From the cell containing the given text, extract its center point as [X, Y] coordinate. 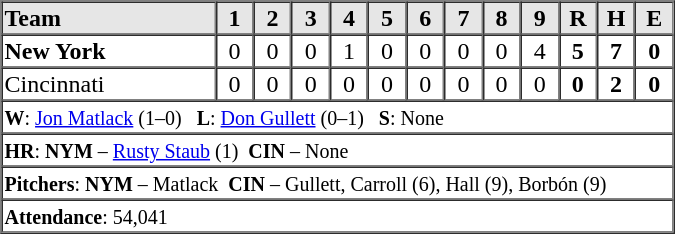
9 [540, 18]
Pitchers: NYM – Matlack CIN – Gullett, Carroll (6), Hall (9), Borbón (9) [338, 182]
HR: NYM – Rusty Staub (1) CIN – None [338, 150]
3 [311, 18]
6 [425, 18]
W: Jon Matlack (1–0) L: Don Gullett (0–1) S: None [338, 116]
E [654, 18]
Attendance: 54,041 [338, 216]
8 [501, 18]
R [578, 18]
New York [109, 50]
Cincinnati [109, 84]
Team [109, 18]
H [616, 18]
